Search for the cell housing the specified text and yield its [X, Y] center coordinate. 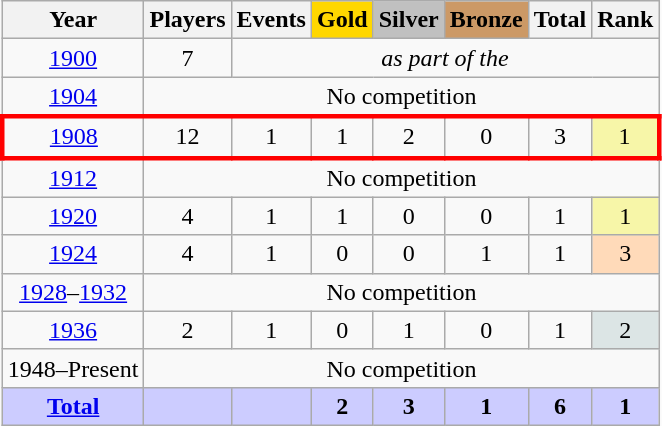
1928–1932 [73, 292]
1948–Present [73, 368]
1912 [73, 178]
1900 [73, 58]
Gold [342, 20]
Silver [408, 20]
1936 [73, 330]
12 [188, 136]
Events [271, 20]
Bronze [486, 20]
as part of the [445, 58]
6 [560, 406]
7 [188, 58]
1908 [73, 136]
Rank [626, 20]
1904 [73, 97]
Players [188, 20]
Year [73, 20]
1924 [73, 254]
1920 [73, 216]
